Determine the [x, y] coordinate at the center of the cell enclosing the given text.  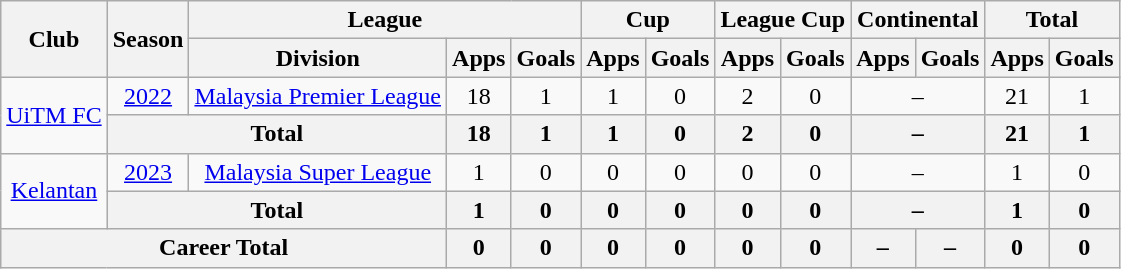
Cup [648, 20]
Division [318, 58]
League [385, 20]
Club [54, 39]
UiTM FC [54, 115]
Continental [918, 20]
Career Total [224, 248]
Malaysia Super League [318, 172]
2023 [148, 172]
2022 [148, 96]
League Cup [783, 20]
Kelantan [54, 191]
Malaysia Premier League [318, 96]
Season [148, 39]
